Identify which cell holds the provided text, then report its [x, y] central coordinate. 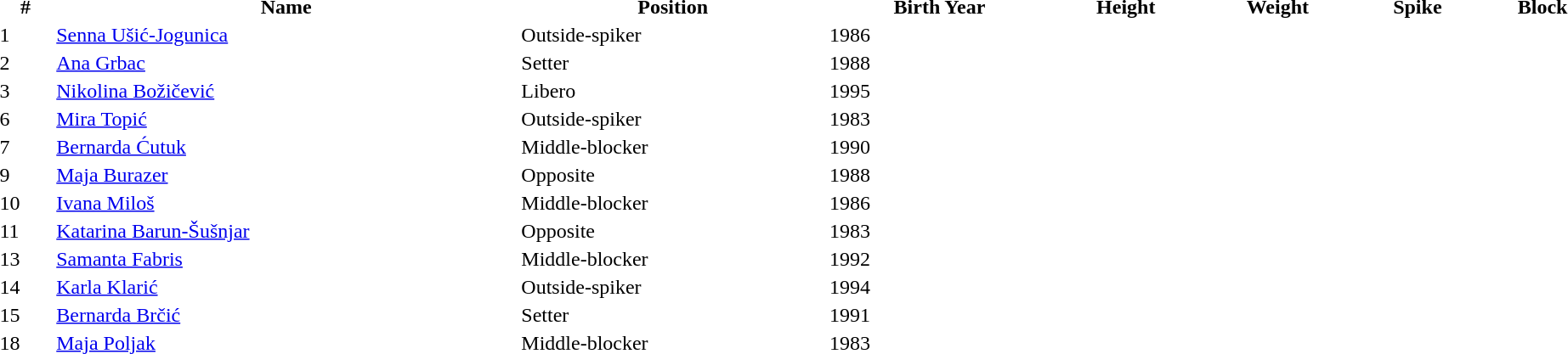
Ivana Miloš [286, 203]
1990 [940, 147]
1994 [940, 287]
1995 [940, 91]
Mira Topić [286, 119]
Samanta Fabris [286, 259]
Bernarda Ćutuk [286, 147]
Ana Grbac [286, 63]
Maja Burazer [286, 175]
Bernarda Brčić [286, 315]
Nikolina Božičević [286, 91]
1992 [940, 259]
Libero [673, 91]
Senna Ušić-Jogunica [286, 35]
Katarina Barun-Šušnjar [286, 231]
Karla Klarić [286, 287]
1991 [940, 315]
